Determine the [X, Y] coordinate at the center of the cell enclosing the given text.  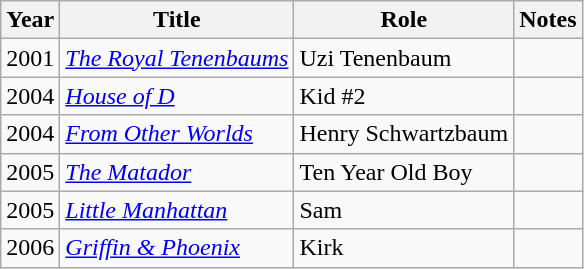
Kirk [404, 248]
The Royal Tenenbaums [177, 58]
The Matador [177, 172]
From Other Worlds [177, 134]
2006 [30, 248]
Sam [404, 210]
Title [177, 20]
Role [404, 20]
2001 [30, 58]
Griffin & Phoenix [177, 248]
Kid #2 [404, 96]
Year [30, 20]
House of D [177, 96]
Notes [548, 20]
Little Manhattan [177, 210]
Uzi Tenenbaum [404, 58]
Ten Year Old Boy [404, 172]
Henry Schwartzbaum [404, 134]
